From the cell containing the given text, extract its center point as (X, Y) coordinate. 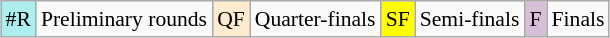
#R (18, 19)
Preliminary rounds (124, 19)
Semi-finals (470, 19)
F (535, 19)
Quarter-finals (316, 19)
Finals (578, 19)
SF (398, 19)
QF (231, 19)
